Find where the given text appears and provide that cell's center as (X, Y) coordinate. 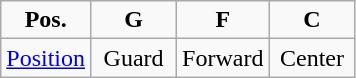
Forward (223, 58)
G (134, 20)
Position (46, 58)
Pos. (46, 20)
Center (312, 58)
C (312, 20)
F (223, 20)
Guard (134, 58)
